Locate the cell with the specified text and output its (X, Y) center coordinate. 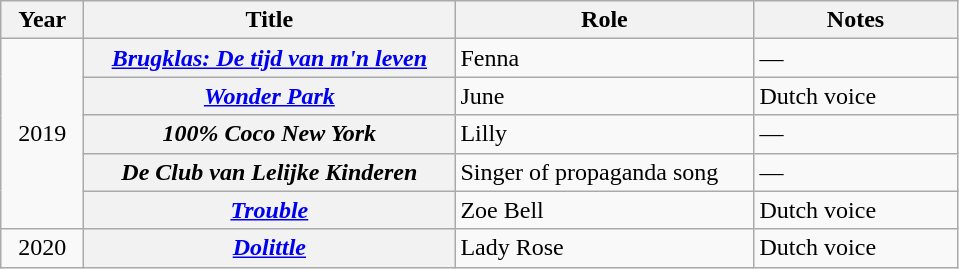
2019 (42, 134)
Fenna (604, 58)
Lilly (604, 134)
June (604, 96)
Brugklas: De tijd van m'n leven (270, 58)
2020 (42, 248)
Notes (856, 20)
100% Coco New York (270, 134)
Zoe Bell (604, 210)
Trouble (270, 210)
Lady Rose (604, 248)
Year (42, 20)
Role (604, 20)
Singer of propaganda song (604, 172)
De Club van Lelijke Kinderen (270, 172)
Title (270, 20)
Wonder Park (270, 96)
Dolittle (270, 248)
